Return (x, y) of the center of cell containing provided text 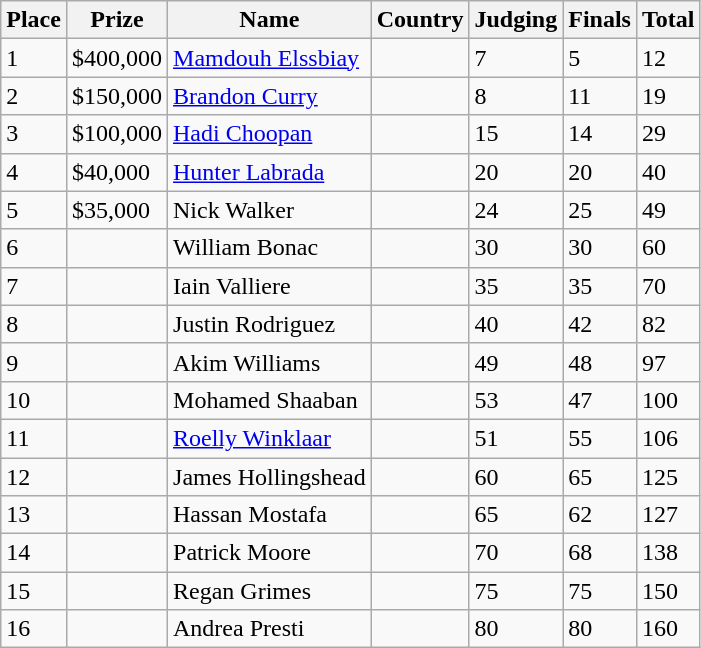
68 (600, 553)
42 (600, 324)
48 (600, 362)
Andrea Presti (270, 629)
Justin Rodriguez (270, 324)
$150,000 (116, 96)
29 (668, 134)
127 (668, 515)
62 (600, 515)
Judging (516, 20)
2 (34, 96)
97 (668, 362)
Regan Grimes (270, 591)
82 (668, 324)
53 (516, 400)
Finals (600, 20)
4 (34, 172)
16 (34, 629)
Country (420, 20)
Roelly Winklaar (270, 438)
1 (34, 58)
150 (668, 591)
106 (668, 438)
51 (516, 438)
Hunter Labrada (270, 172)
$100,000 (116, 134)
Patrick Moore (270, 553)
Name (270, 20)
6 (34, 248)
Prize (116, 20)
James Hollingshead (270, 477)
$40,000 (116, 172)
Brandon Curry (270, 96)
55 (600, 438)
25 (600, 210)
100 (668, 400)
Mamdouh Elssbiay (270, 58)
13 (34, 515)
Akim Williams (270, 362)
10 (34, 400)
24 (516, 210)
47 (600, 400)
Iain Valliere (270, 286)
$35,000 (116, 210)
Nick Walker (270, 210)
Hassan Mostafa (270, 515)
Mohamed Shaaban (270, 400)
Total (668, 20)
Place (34, 20)
125 (668, 477)
160 (668, 629)
Hadi Choopan (270, 134)
$400,000 (116, 58)
3 (34, 134)
19 (668, 96)
138 (668, 553)
9 (34, 362)
William Bonac (270, 248)
